Identify which cell holds the provided text, then report its [X, Y] central coordinate. 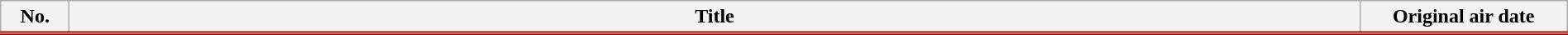
No. [35, 17]
Original air date [1464, 17]
Title [715, 17]
